Capture the cell that displays the provided text and extract its (X, Y) central coordinate. 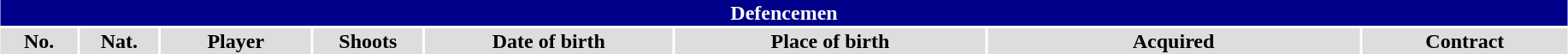
No. (39, 41)
Acquired (1173, 41)
Defencemen (783, 13)
Shoots (368, 41)
Player (236, 41)
Nat. (120, 41)
Place of birth (830, 41)
Contract (1465, 41)
Date of birth (549, 41)
